Determine the (X, Y) coordinate at the center of the cell enclosing the given text.  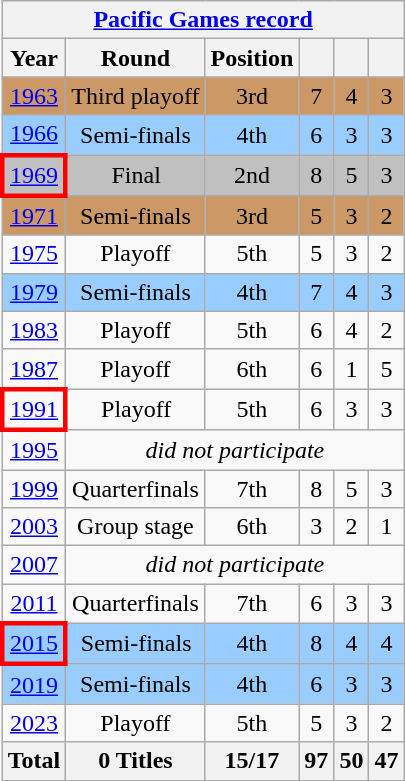
Pacific Games record (203, 20)
2007 (34, 565)
1963 (34, 96)
1969 (34, 174)
Position (252, 58)
1971 (34, 216)
2015 (34, 644)
1983 (34, 330)
Year (34, 58)
Round (136, 58)
15/17 (252, 761)
2011 (34, 604)
1999 (34, 489)
2019 (34, 684)
1995 (34, 450)
1987 (34, 369)
2003 (34, 527)
1975 (34, 254)
1991 (34, 410)
97 (316, 761)
2023 (34, 723)
50 (352, 761)
Third playoff (136, 96)
Total (34, 761)
Group stage (136, 527)
1966 (34, 135)
0 Titles (136, 761)
2nd (252, 174)
47 (386, 761)
1979 (34, 292)
Final (136, 174)
